Output the [X, Y] coordinate of the center of the cell containing the given text.  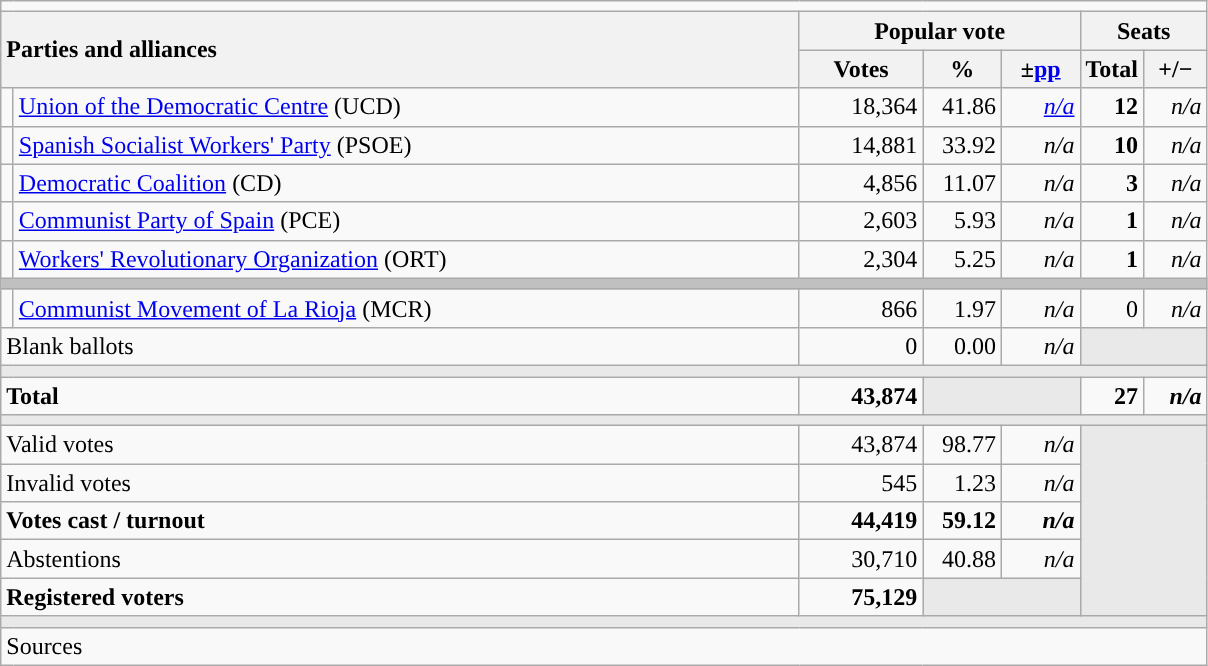
41.86 [962, 107]
40.88 [962, 559]
Seats [1144, 31]
5.25 [962, 259]
0.00 [962, 346]
10 [1112, 145]
Spanish Socialist Workers' Party (PSOE) [406, 145]
Registered voters [400, 597]
1.23 [962, 483]
Democratic Coalition (CD) [406, 183]
11.07 [962, 183]
±pp [1040, 69]
59.12 [962, 521]
33.92 [962, 145]
Communist Party of Spain (PCE) [406, 221]
75,129 [861, 597]
% [962, 69]
4,856 [861, 183]
27 [1112, 395]
Votes cast / turnout [400, 521]
Blank ballots [400, 346]
44,419 [861, 521]
5.93 [962, 221]
18,364 [861, 107]
2,603 [861, 221]
866 [861, 308]
+/− [1176, 69]
Parties and alliances [400, 50]
Union of the Democratic Centre (UCD) [406, 107]
14,881 [861, 145]
Workers' Revolutionary Organization (ORT) [406, 259]
12 [1112, 107]
Popular vote [940, 31]
30,710 [861, 559]
98.77 [962, 445]
3 [1112, 183]
545 [861, 483]
Invalid votes [400, 483]
Votes [861, 69]
Abstentions [400, 559]
2,304 [861, 259]
1.97 [962, 308]
Valid votes [400, 445]
Communist Movement of La Rioja (MCR) [406, 308]
Sources [604, 646]
